Return the (X, Y) coordinate for the center point of the cell that contains the specified text.  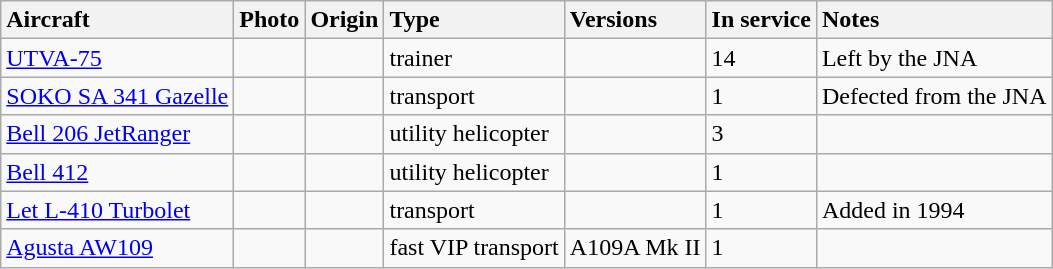
Added in 1994 (934, 210)
In service (761, 20)
fast VIP transport (474, 248)
Bell 206 JetRanger (118, 134)
Let L-410 Turbolet (118, 210)
SOKO SA 341 Gazelle (118, 96)
Photo (270, 20)
Left by the JNA (934, 58)
Bell 412 (118, 172)
UTVA-75 (118, 58)
Agusta AW109 (118, 248)
14 (761, 58)
trainer (474, 58)
Type (474, 20)
A109A Mk II (635, 248)
3 (761, 134)
Notes (934, 20)
Versions (635, 20)
Aircraft (118, 20)
Origin (344, 20)
Defected from the JNA (934, 96)
